Determine the [x, y] coordinate at the center of the cell enclosing the given text.  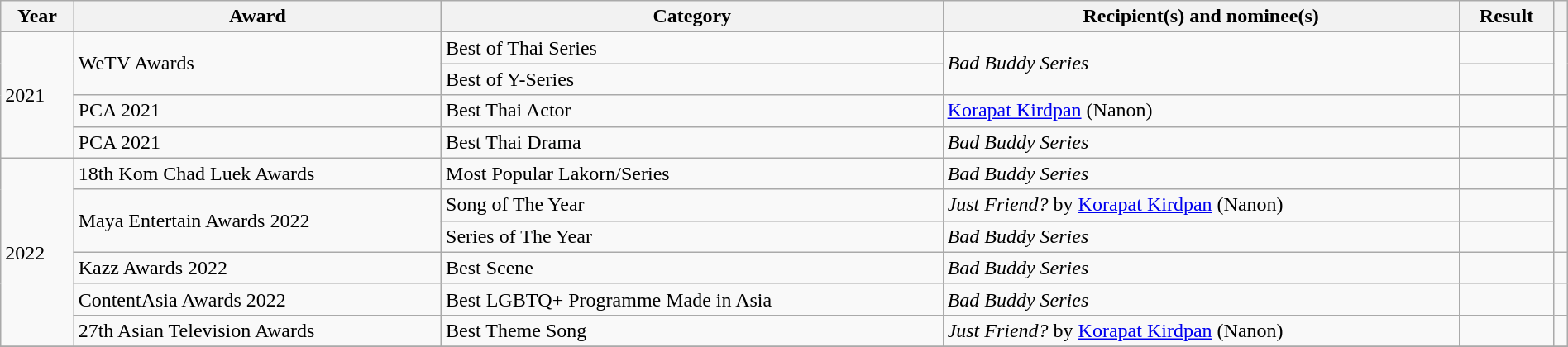
Recipient(s) and nominee(s) [1201, 17]
Year [37, 17]
Series of The Year [693, 236]
Best LGBTQ+ Programme Made in Asia [693, 299]
Best Theme Song [693, 330]
WeTV Awards [257, 64]
2022 [37, 252]
Best Scene [693, 268]
Best of Thai Series [693, 48]
18th Kom Chad Luek Awards [257, 173]
Song of The Year [693, 205]
Korapat Kirdpan (Nanon) [1201, 111]
Best Thai Actor [693, 111]
Most Popular Lakorn/Series [693, 173]
Best Thai Drama [693, 142]
2021 [37, 95]
Kazz Awards 2022 [257, 268]
Best of Y-Series [693, 79]
ContentAsia Awards 2022 [257, 299]
Award [257, 17]
Category [693, 17]
Maya Entertain Awards 2022 [257, 221]
27th Asian Television Awards [257, 330]
Result [1506, 17]
